Find where the given text appears and provide that cell's center as (X, Y) coordinate. 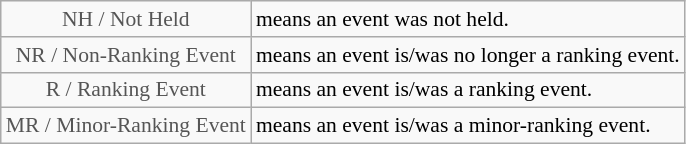
MR / Minor-Ranking Event (126, 126)
means an event was not held. (468, 19)
NH / Not Held (126, 19)
means an event is/was no longer a ranking event. (468, 55)
NR / Non-Ranking Event (126, 55)
R / Ranking Event (126, 90)
means an event is/was a ranking event. (468, 90)
means an event is/was a minor-ranking event. (468, 126)
